Detect which cell encompasses the target text, then output its [x, y] center coordinate. 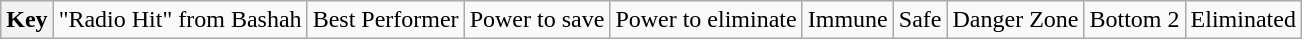
Power to eliminate [706, 20]
Safe [920, 20]
Immune [848, 20]
Power to save [537, 20]
Key [27, 20]
Danger Zone [1016, 20]
Eliminated [1243, 20]
Bottom 2 [1134, 20]
Best Performer [386, 20]
"Radio Hit" from Bashah [180, 20]
